Output the (X, Y) coordinate of the center of the cell containing the given text.  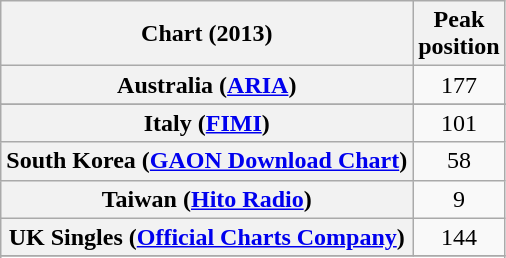
9 (459, 199)
Chart (2013) (207, 34)
Peakposition (459, 34)
UK Singles (Official Charts Company) (207, 237)
177 (459, 85)
58 (459, 161)
Taiwan (Hito Radio) (207, 199)
South Korea (GAON Download Chart) (207, 161)
Italy (FIMI) (207, 123)
144 (459, 237)
Australia (ARIA) (207, 85)
101 (459, 123)
